Capture the cell that displays the provided text and extract its [X, Y] central coordinate. 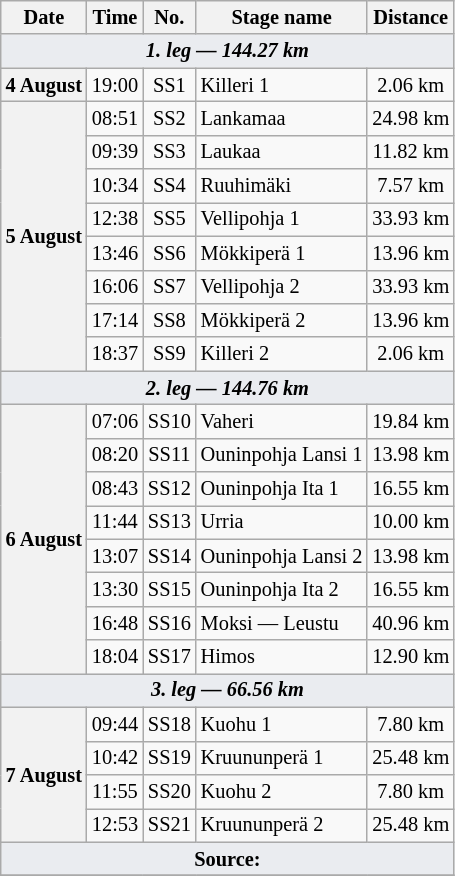
7.57 km [410, 186]
08:51 [115, 118]
SS21 [170, 825]
Urria [282, 522]
Ouninpohja Ita 1 [282, 489]
1. leg — 144.27 km [228, 51]
16:06 [115, 287]
08:20 [115, 455]
10:34 [115, 186]
SS9 [170, 354]
SS10 [170, 421]
SS14 [170, 556]
Mökkiperä 2 [282, 320]
No. [170, 17]
24.98 km [410, 118]
Laukaa [282, 152]
11:44 [115, 522]
SS1 [170, 85]
Killeri 2 [282, 354]
4 August [44, 85]
3. leg — 66.56 km [228, 690]
07:06 [115, 421]
16:48 [115, 623]
Killeri 1 [282, 85]
SS8 [170, 320]
Distance [410, 17]
Vaheri [282, 421]
SS18 [170, 724]
18:04 [115, 657]
SS7 [170, 287]
12:38 [115, 219]
Ouninpohja Lansi 1 [282, 455]
13:30 [115, 589]
SS11 [170, 455]
2. leg — 144.76 km [228, 388]
6 August [44, 538]
13:07 [115, 556]
09:39 [115, 152]
Lankamaa [282, 118]
Vellipohja 1 [282, 219]
10.00 km [410, 522]
40.96 km [410, 623]
Time [115, 17]
Kuohu 1 [282, 724]
SS15 [170, 589]
5 August [44, 236]
13:46 [115, 253]
18:37 [115, 354]
7 August [44, 774]
Kuohu 2 [282, 791]
SS2 [170, 118]
10:42 [115, 758]
SS5 [170, 219]
SS4 [170, 186]
SS13 [170, 522]
Ouninpohja Lansi 2 [282, 556]
SS6 [170, 253]
SS3 [170, 152]
Ouninpohja Ita 2 [282, 589]
Stage name [282, 17]
SS12 [170, 489]
Himos [282, 657]
SS19 [170, 758]
09:44 [115, 724]
SS20 [170, 791]
12.90 km [410, 657]
19.84 km [410, 421]
11:55 [115, 791]
Moksi — Leustu [282, 623]
Vellipohja 2 [282, 287]
SS16 [170, 623]
12:53 [115, 825]
Source: [228, 859]
Mökkiperä 1 [282, 253]
Kruununperä 2 [282, 825]
SS17 [170, 657]
08:43 [115, 489]
11.82 km [410, 152]
19:00 [115, 85]
Ruuhimäki [282, 186]
17:14 [115, 320]
Kruununperä 1 [282, 758]
Date [44, 17]
